Return [x, y] of the center of cell containing provided text 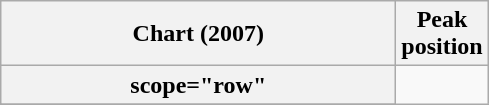
Peakposition [442, 34]
scope="row" [198, 85]
Chart (2007) [198, 34]
